Return [x, y] of the center of cell containing provided text 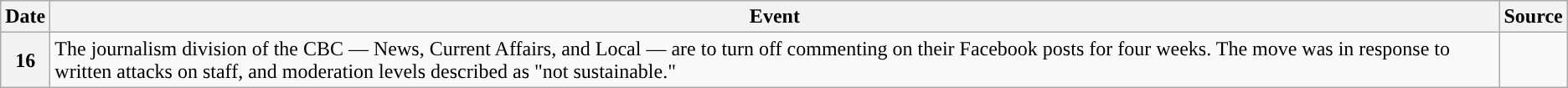
Date [25, 17]
Event [775, 17]
16 [25, 60]
Source [1533, 17]
